Return (x, y) of the center of cell containing provided text 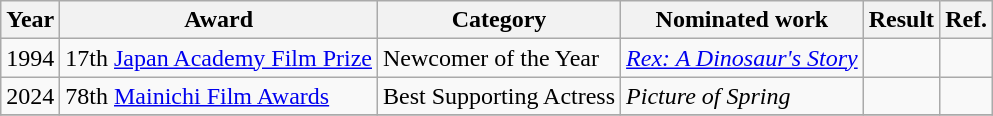
Year (30, 20)
Newcomer of the Year (500, 58)
Category (500, 20)
Best Supporting Actress (500, 96)
Rex: A Dinosaur's Story (742, 58)
Picture of Spring (742, 96)
2024 (30, 96)
Nominated work (742, 20)
17th Japan Academy Film Prize (219, 58)
Award (219, 20)
Result (901, 20)
78th Mainichi Film Awards (219, 96)
Ref. (966, 20)
1994 (30, 58)
